Identify which cell holds the provided text, then report its [x, y] central coordinate. 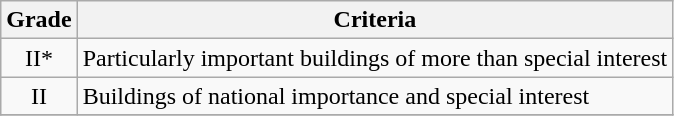
Buildings of national importance and special interest [375, 96]
II [39, 96]
Criteria [375, 20]
Grade [39, 20]
Particularly important buildings of more than special interest [375, 58]
II* [39, 58]
